Provide the [x, y] coordinate of the cell's center where the given text is located.  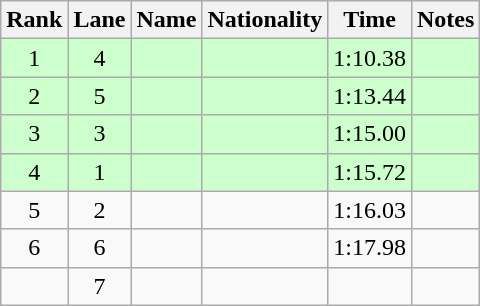
1:17.98 [370, 248]
Name [166, 20]
1:13.44 [370, 96]
1:15.72 [370, 172]
7 [100, 286]
Rank [34, 20]
1:15.00 [370, 134]
Time [370, 20]
1:16.03 [370, 210]
Lane [100, 20]
Nationality [265, 20]
1:10.38 [370, 58]
Notes [445, 20]
